Scan for the cell matching the given text and deliver its [x, y] coordinate at center. 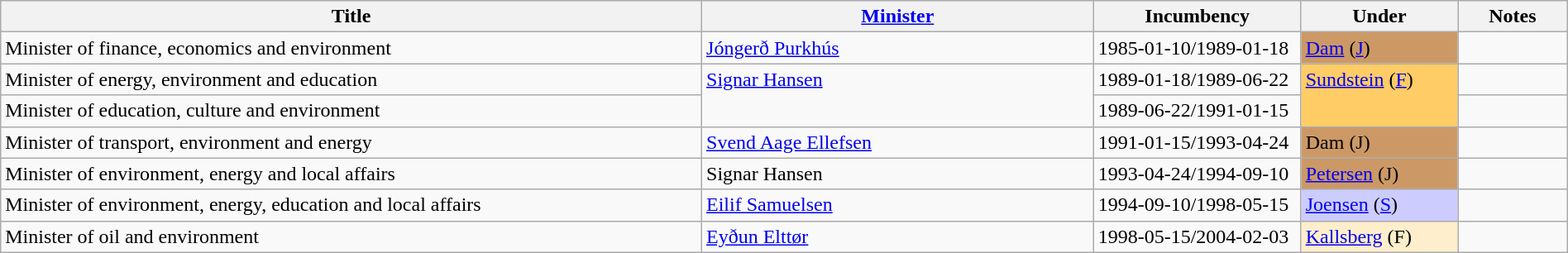
Incumbency [1198, 17]
Minister of oil and environment [351, 236]
Sundstein (F) [1379, 95]
Eilif Samuelsen [898, 205]
Minister of transport, environment and energy [351, 142]
1989-01-18/1989-06-22 [1198, 79]
Eyðun Elttør [898, 236]
1989-06-22/1991-01-15 [1198, 111]
Under [1379, 17]
Minister of education, culture and environment [351, 111]
1994-09-10/1998-05-15 [1198, 205]
1985-01-10/1989-01-18 [1198, 48]
Minister of energy, environment and education [351, 79]
Minister of finance, economics and environment [351, 48]
1998-05-15/2004-02-03 [1198, 236]
1991-01-15/1993-04-24 [1198, 142]
1993-04-24/1994-09-10 [1198, 174]
Petersen (J) [1379, 174]
Minister [898, 17]
Jóngerð Purkhús [898, 48]
Notes [1513, 17]
Minister of environment, energy, education and local affairs [351, 205]
Svend Aage Ellefsen [898, 142]
Kallsberg (F) [1379, 236]
Joensen (S) [1379, 205]
Title [351, 17]
Minister of environment, energy and local affairs [351, 174]
